Capture the cell that displays the provided text and extract its [X, Y] central coordinate. 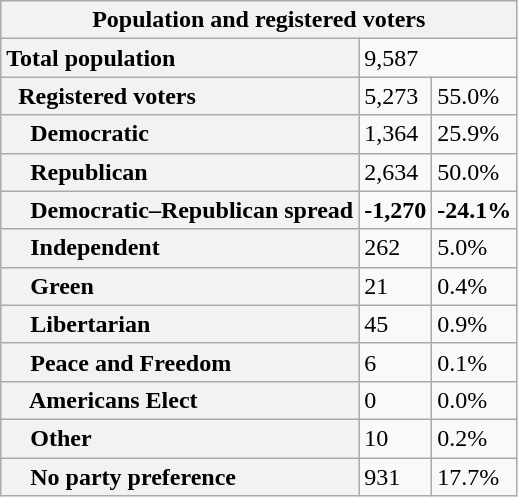
No party preference [180, 477]
-1,270 [396, 210]
0.2% [474, 438]
10 [396, 438]
Population and registered voters [259, 20]
0.0% [474, 400]
262 [396, 248]
Peace and Freedom [180, 362]
25.9% [474, 134]
Democratic [180, 134]
Green [180, 286]
17.7% [474, 477]
Libertarian [180, 324]
50.0% [474, 172]
0.4% [474, 286]
Other [180, 438]
45 [396, 324]
6 [396, 362]
0.9% [474, 324]
5.0% [474, 248]
Total population [180, 58]
9,587 [438, 58]
931 [396, 477]
Democratic–Republican spread [180, 210]
0 [396, 400]
21 [396, 286]
-24.1% [474, 210]
2,634 [396, 172]
0.1% [474, 362]
55.0% [474, 96]
Registered voters [180, 96]
Americans Elect [180, 400]
5,273 [396, 96]
Independent [180, 248]
Republican [180, 172]
1,364 [396, 134]
